Find where the given text appears and provide that cell's center as [x, y] coordinate. 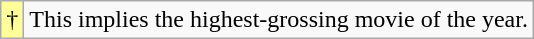
This implies the highest-grossing movie of the year. [279, 20]
† [12, 20]
